For the text-containing cell, return its midpoint in (X, Y) coordinate format. 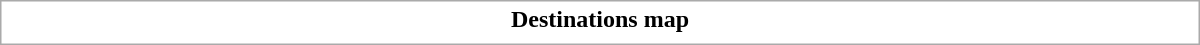
Destinations map (600, 19)
